Scan for the cell matching the given text and deliver its [x, y] coordinate at center. 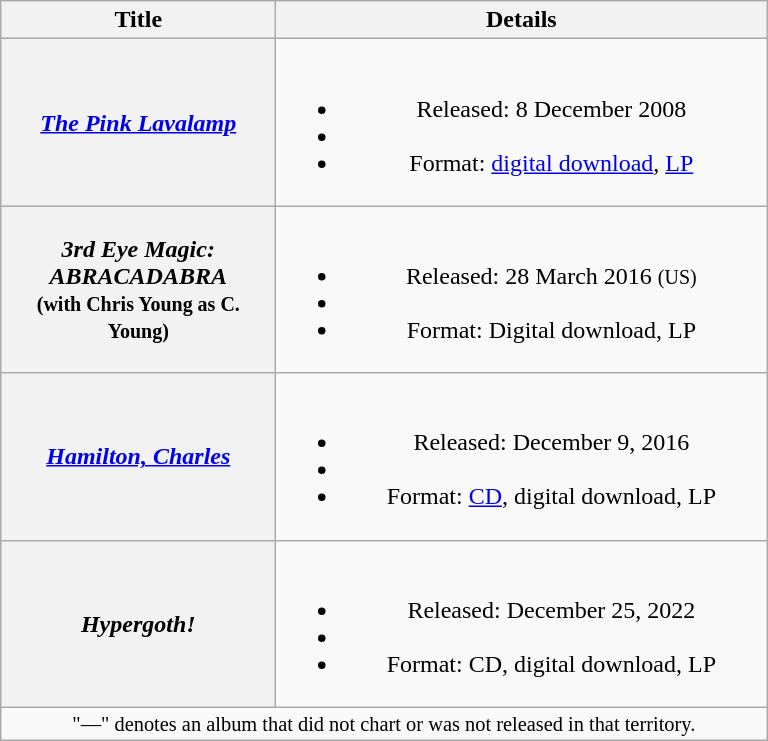
Details [522, 20]
The Pink Lavalamp [138, 122]
Released: December 25, 2022Format: CD, digital download, LP [522, 624]
Released: December 9, 2016Format: CD, digital download, LP [522, 456]
"—" denotes an album that did not chart or was not released in that territory. [384, 724]
Released: 8 December 2008Format: digital download, LP [522, 122]
Hamilton, Charles [138, 456]
Title [138, 20]
Hypergoth! [138, 624]
3rd Eye Magic: ABRACADABRA(with Chris Young as C. Young) [138, 290]
Released: 28 March 2016 (US)Format: Digital download, LP [522, 290]
